Output the [x, y] coordinate of the center of the cell containing the given text.  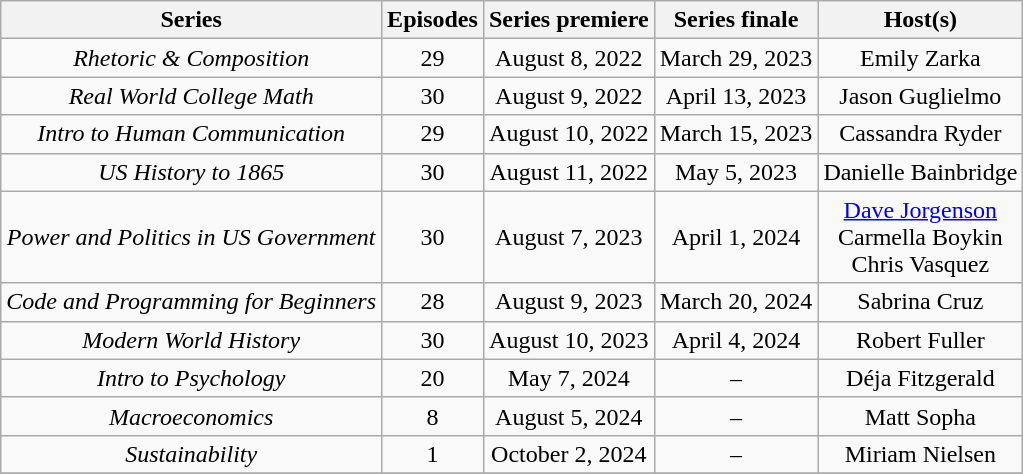
May 5, 2023 [736, 172]
August 10, 2022 [568, 134]
Rhetoric & Composition [192, 58]
August 9, 2023 [568, 302]
October 2, 2024 [568, 454]
August 11, 2022 [568, 172]
August 10, 2023 [568, 340]
Series [192, 20]
1 [433, 454]
March 20, 2024 [736, 302]
Host(s) [920, 20]
Sabrina Cruz [920, 302]
Emily Zarka [920, 58]
August 9, 2022 [568, 96]
Robert Fuller [920, 340]
20 [433, 378]
Danielle Bainbridge [920, 172]
August 8, 2022 [568, 58]
Déja Fitzgerald [920, 378]
Cassandra Ryder [920, 134]
Real World College Math [192, 96]
May 7, 2024 [568, 378]
Matt Sopha [920, 416]
Episodes [433, 20]
Series finale [736, 20]
Sustainability [192, 454]
Series premiere [568, 20]
Modern World History [192, 340]
28 [433, 302]
Dave JorgensonCarmella BoykinChris Vasquez [920, 237]
US History to 1865 [192, 172]
8 [433, 416]
August 7, 2023 [568, 237]
April 13, 2023 [736, 96]
Intro to Psychology [192, 378]
Miriam Nielsen [920, 454]
Jason Guglielmo [920, 96]
Power and Politics in US Government [192, 237]
March 29, 2023 [736, 58]
Code and Programming for Beginners [192, 302]
March 15, 2023 [736, 134]
August 5, 2024 [568, 416]
April 1, 2024 [736, 237]
Intro to Human Communication [192, 134]
April 4, 2024 [736, 340]
Macroeconomics [192, 416]
